Return the [X, Y] coordinate for the center point of the cell that contains the specified text.  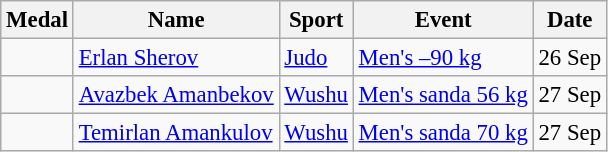
Men's –90 kg [443, 58]
Men's sanda 56 kg [443, 95]
Date [570, 20]
Name [176, 20]
Erlan Sherov [176, 58]
Event [443, 20]
Sport [316, 20]
Avazbek Amanbekov [176, 95]
Judo [316, 58]
Men's sanda 70 kg [443, 133]
Temirlan Amankulov [176, 133]
26 Sep [570, 58]
Medal [38, 20]
